Search for the cell housing the specified text and yield its (x, y) center coordinate. 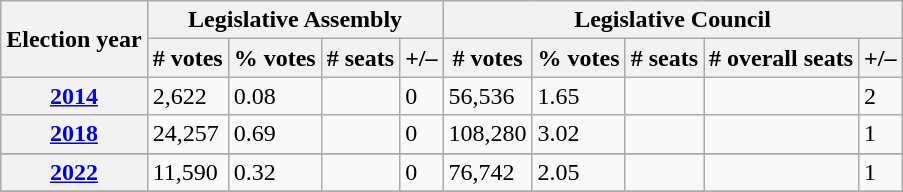
# overall seats (782, 58)
2018 (74, 134)
3.02 (578, 134)
24,257 (188, 134)
2022 (74, 172)
Election year (74, 39)
56,536 (488, 96)
Legislative Assembly (295, 20)
2014 (74, 96)
1.65 (578, 96)
76,742 (488, 172)
0.69 (274, 134)
11,590 (188, 172)
0.08 (274, 96)
2 (880, 96)
2,622 (188, 96)
2.05 (578, 172)
Legislative Council (672, 20)
108,280 (488, 134)
0.32 (274, 172)
